Provide the [x, y] coordinate of the cell's center where the given text is located.  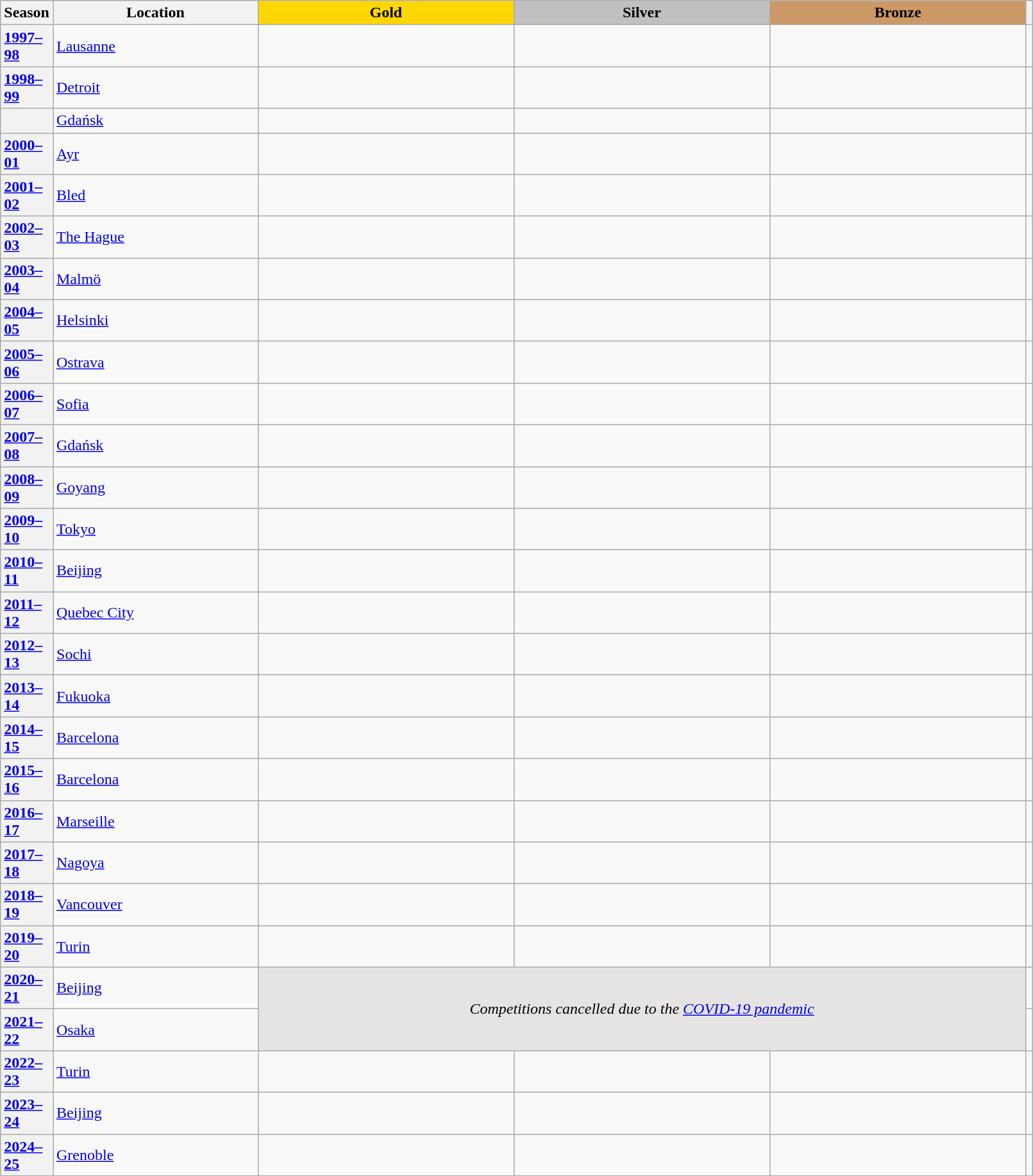
Tokyo [155, 530]
2003–04 [27, 278]
2002–03 [27, 237]
2024–25 [27, 1154]
Gold [386, 13]
2012–13 [27, 654]
2021–22 [27, 1030]
Detroit [155, 87]
Vancouver [155, 904]
Grenoble [155, 1154]
Competitions cancelled due to the COVID-19 pandemic [641, 1009]
2016–17 [27, 821]
1998–99 [27, 87]
2008–09 [27, 487]
Sofia [155, 404]
2023–24 [27, 1113]
2000–01 [27, 154]
Helsinki [155, 321]
2006–07 [27, 404]
2017–18 [27, 863]
2009–10 [27, 530]
Ayr [155, 154]
2015–16 [27, 780]
Fukuoka [155, 696]
2019–20 [27, 946]
Quebec City [155, 613]
2020–21 [27, 987]
2005–06 [27, 362]
Lausanne [155, 46]
1997–98 [27, 46]
Osaka [155, 1030]
Malmö [155, 278]
Sochi [155, 654]
Silver [641, 13]
Bled [155, 195]
Season [27, 13]
Bronze [898, 13]
2010–11 [27, 571]
Goyang [155, 487]
2007–08 [27, 445]
2014–15 [27, 737]
Ostrava [155, 362]
Nagoya [155, 863]
2018–19 [27, 904]
2004–05 [27, 321]
2013–14 [27, 696]
2011–12 [27, 613]
2001–02 [27, 195]
Marseille [155, 821]
2022–23 [27, 1071]
Location [155, 13]
The Hague [155, 237]
